Pinpoint the cell where the given text exists, returning its [x, y] midpoint coordinate. 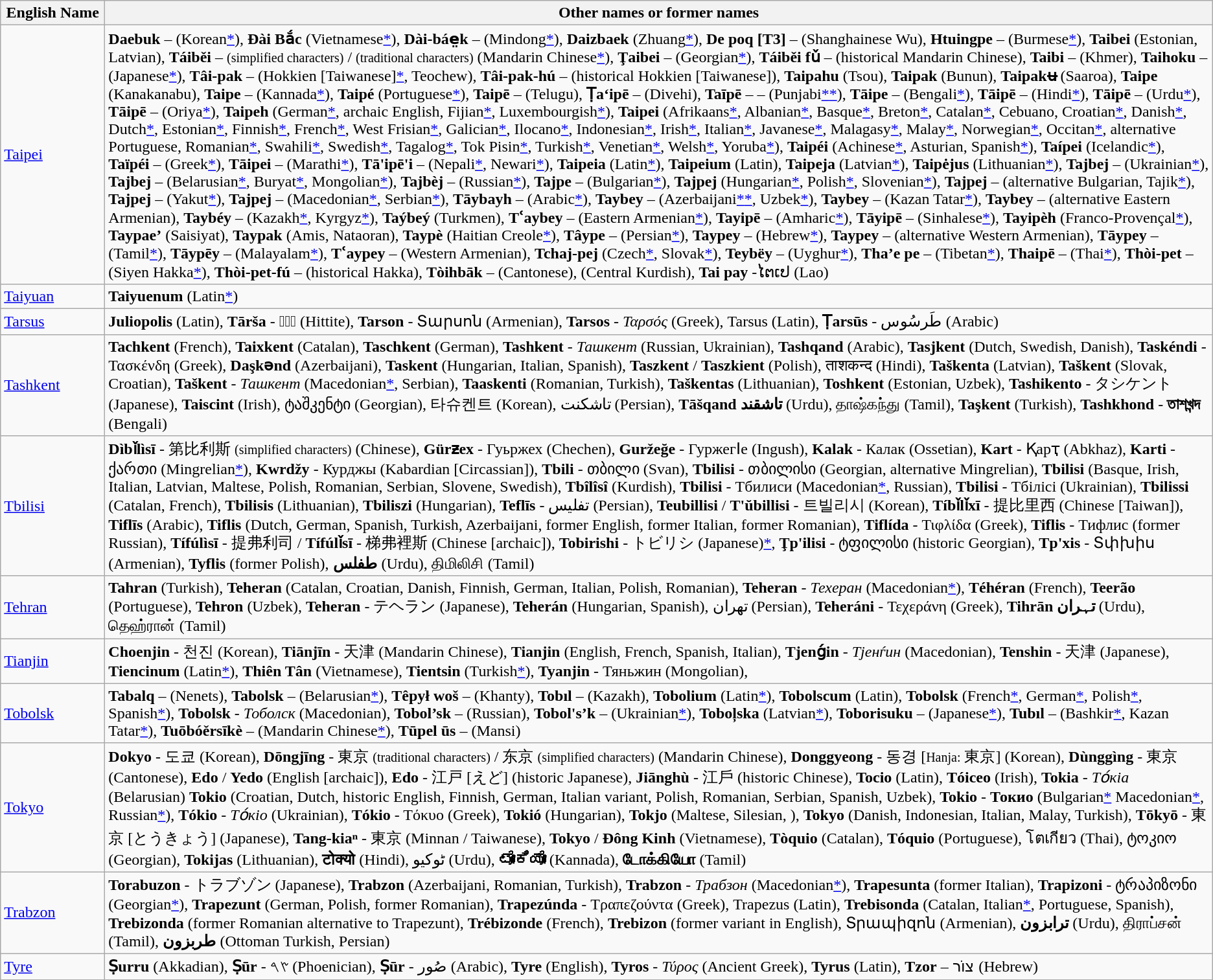
English Name [53, 13]
Taipei [53, 155]
Tianjin [53, 661]
Other names or former names [658, 13]
Taiyuenum (Latin*) [658, 296]
Trabzon [53, 913]
Tokyo [53, 807]
Tyre [53, 966]
Tashkent [53, 385]
Tehran [53, 608]
Tobolsk [53, 713]
Tbilisi [53, 507]
Juliopolis (Latin), Tārša - 𒋫𒅈𒊭 (Hittite), Tarson - Տարսոն (Armenian), Tarsos - Ταρσός (Greek), Tarsus (Latin), Ṭarsūs - طَرسُوس (Arabic) [658, 321]
Taiyuan [53, 296]
Tarsus [53, 321]
Ṣurru (Akkadian), Ṣūr - 𐤑𐤓‎ (Phoenician), Ṣūr - صُور (Arabic), Tyre (English), Tyros - Τύρος (Ancient Greek), Tyrus (Latin), Tzor – צוֹר (Hebrew) [658, 966]
